From the cell containing the given text, extract its center point as (X, Y) coordinate. 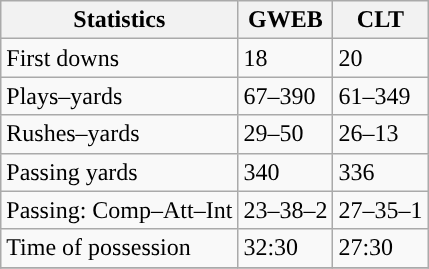
Passing yards (120, 172)
67–390 (286, 96)
18 (286, 58)
27–35–1 (380, 210)
32:30 (286, 248)
23–38–2 (286, 210)
Passing: Comp–Att–Int (120, 210)
61–349 (380, 96)
27:30 (380, 248)
20 (380, 58)
First downs (120, 58)
CLT (380, 20)
29–50 (286, 134)
Statistics (120, 20)
26–13 (380, 134)
340 (286, 172)
Plays–yards (120, 96)
336 (380, 172)
GWEB (286, 20)
Rushes–yards (120, 134)
Time of possession (120, 248)
